Find where the given text appears and provide that cell's center as (X, Y) coordinate. 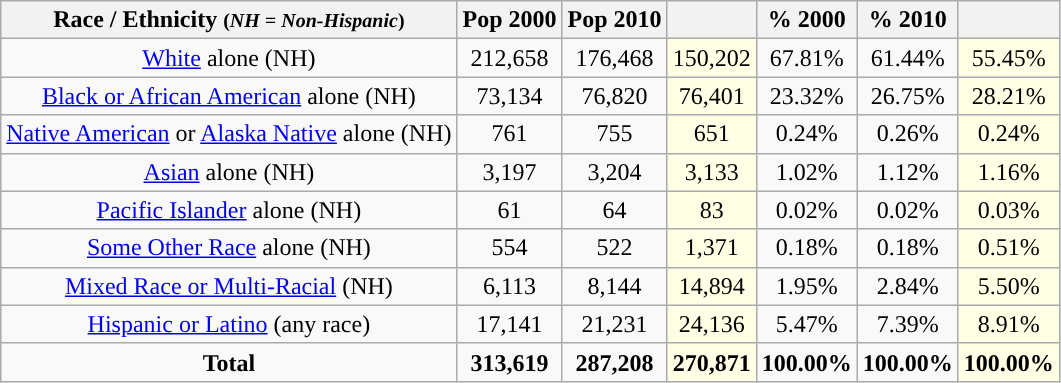
2.84% (908, 286)
761 (510, 134)
64 (614, 210)
Black or African American alone (NH) (229, 96)
73,134 (510, 96)
3,204 (614, 172)
1.95% (806, 286)
5.50% (1008, 286)
23.32% (806, 96)
% 2000 (806, 20)
5.47% (806, 324)
21,231 (614, 324)
Pop 2010 (614, 20)
76,401 (712, 96)
White alone (NH) (229, 58)
0.51% (1008, 248)
150,202 (712, 58)
212,658 (510, 58)
651 (712, 134)
1,371 (712, 248)
Pop 2000 (510, 20)
Race / Ethnicity (NH = Non-Hispanic) (229, 20)
Mixed Race or Multi-Racial (NH) (229, 286)
83 (712, 210)
1.02% (806, 172)
17,141 (510, 324)
755 (614, 134)
26.75% (908, 96)
3,133 (712, 172)
287,208 (614, 362)
76,820 (614, 96)
Hispanic or Latino (any race) (229, 324)
55.45% (1008, 58)
28.21% (1008, 96)
61 (510, 210)
Asian alone (NH) (229, 172)
Some Other Race alone (NH) (229, 248)
1.12% (908, 172)
554 (510, 248)
0.26% (908, 134)
Total (229, 362)
67.81% (806, 58)
270,871 (712, 362)
24,136 (712, 324)
6,113 (510, 286)
313,619 (510, 362)
176,468 (614, 58)
8,144 (614, 286)
0.03% (1008, 210)
Pacific Islander alone (NH) (229, 210)
7.39% (908, 324)
61.44% (908, 58)
1.16% (1008, 172)
3,197 (510, 172)
8.91% (1008, 324)
14,894 (712, 286)
522 (614, 248)
Native American or Alaska Native alone (NH) (229, 134)
% 2010 (908, 20)
